For the text-containing cell, return its midpoint in (X, Y) coordinate format. 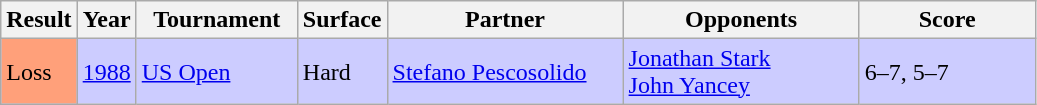
US Open (216, 72)
Stefano Pescosolido (505, 72)
Tournament (216, 20)
Opponents (741, 20)
Jonathan Stark John Yancey (741, 72)
Year (106, 20)
1988 (106, 72)
Loss (39, 72)
Hard (342, 72)
6–7, 5–7 (947, 72)
Result (39, 20)
Score (947, 20)
Surface (342, 20)
Partner (505, 20)
